Detect which cell encompasses the target text, then output its (X, Y) center coordinate. 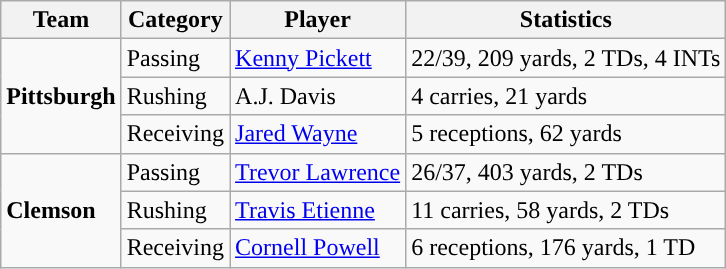
Pittsburgh (61, 96)
Jared Wayne (318, 134)
Category (175, 20)
11 carries, 58 yards, 2 TDs (566, 210)
Trevor Lawrence (318, 172)
A.J. Davis (318, 96)
Kenny Pickett (318, 58)
6 receptions, 176 yards, 1 TD (566, 248)
Cornell Powell (318, 248)
Travis Etienne (318, 210)
4 carries, 21 yards (566, 96)
Statistics (566, 20)
22/39, 209 yards, 2 TDs, 4 INTs (566, 58)
Team (61, 20)
26/37, 403 yards, 2 TDs (566, 172)
Clemson (61, 210)
5 receptions, 62 yards (566, 134)
Player (318, 20)
